Provide the [X, Y] coordinate of the cell's center where the given text is located.  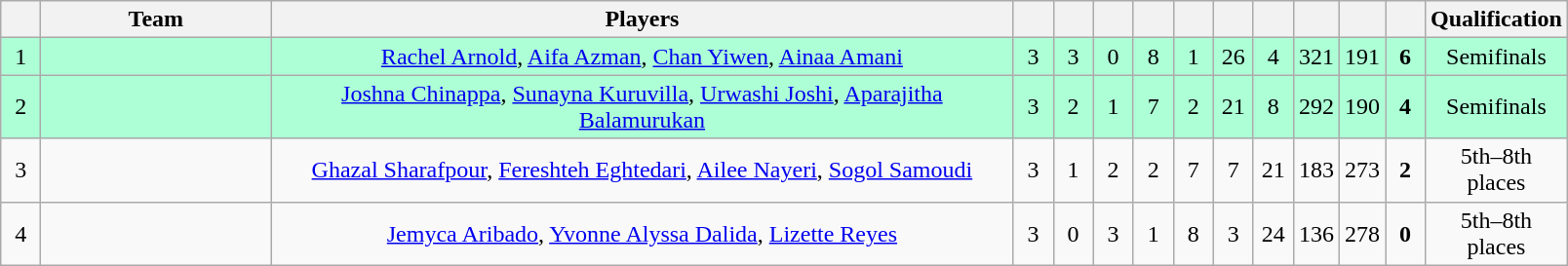
278 [1361, 234]
Team [156, 19]
191 [1361, 57]
24 [1274, 234]
273 [1361, 170]
136 [1316, 234]
190 [1361, 107]
6 [1404, 57]
Rachel Arnold, Aifa Azman, Chan Yiwen, Ainaa Amani [642, 57]
Jemyca Aribado, Yvonne Alyssa Dalida, Lizette Reyes [642, 234]
Joshna Chinappa, Sunayna Kuruvilla, Urwashi Joshi, Aparajitha Balamurukan [642, 107]
183 [1316, 170]
Ghazal Sharafpour, Fereshteh Eghtedari, Ailee Nayeri, Sogol Samoudi [642, 170]
Qualification [1497, 19]
321 [1316, 57]
26 [1233, 57]
292 [1316, 107]
Players [642, 19]
